Provide the [X, Y] coordinate of the cell's center where the given text is located.  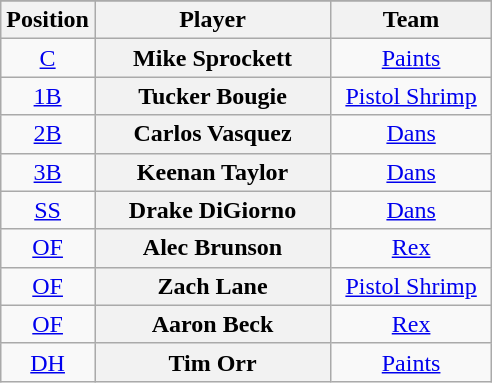
SS [48, 210]
Drake DiGiorno [212, 210]
2B [48, 134]
Zach Lane [212, 286]
Player [212, 20]
Alec Brunson [212, 248]
Position [48, 20]
DH [48, 362]
Team [412, 20]
Carlos Vasquez [212, 134]
Tucker Bougie [212, 96]
Tim Orr [212, 362]
1B [48, 96]
C [48, 58]
3B [48, 172]
Aaron Beck [212, 324]
Keenan Taylor [212, 172]
Mike Sprockett [212, 58]
